Provide the (X, Y) coordinate of the cell's center where the given text is located.  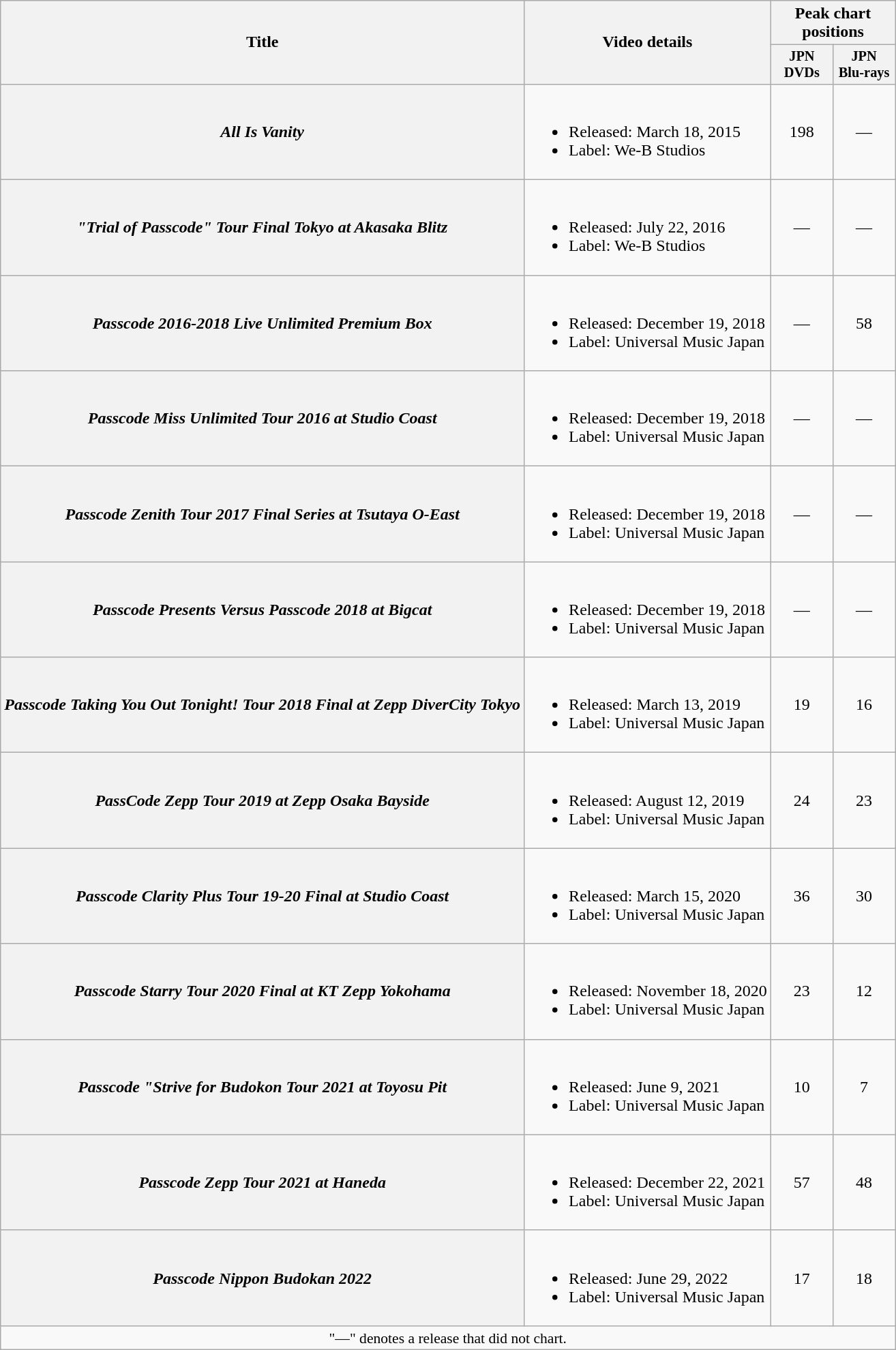
Passcode Zenith Tour 2017 Final Series at Tsutaya O-East (263, 514)
JPNBlu-rays (863, 65)
Released: March 13, 2019Label: Universal Music Japan (648, 705)
Released: June 9, 2021Label: Universal Music Japan (648, 1087)
19 (802, 705)
"Trial of Passcode" Tour Final Tokyo at Akasaka Blitz (263, 228)
Passcode "Strive for Budokon Tour 2021 at Toyosu Pit (263, 1087)
Passcode Zepp Tour 2021 at Haneda (263, 1182)
58 (863, 323)
Passcode Clarity Plus Tour 19-20 Final at Studio Coast (263, 896)
Released: March 15, 2020Label: Universal Music Japan (648, 896)
Released: November 18, 2020Label: Universal Music Japan (648, 991)
18 (863, 1278)
12 (863, 991)
Released: March 18, 2015Label: We-B Studios (648, 132)
Title (263, 42)
Peak chart positions (833, 23)
JPNDVDs (802, 65)
PassCode Zepp Tour 2019 at Zepp Osaka Bayside (263, 800)
Released: August 12, 2019Label: Universal Music Japan (648, 800)
Passcode 2016-2018 Live Unlimited Premium Box (263, 323)
Passcode Starry Tour 2020 Final at KT Zepp Yokohama (263, 991)
Passcode Taking You Out Tonight! Tour 2018 Final at Zepp DiverCity Tokyo (263, 705)
36 (802, 896)
Released: June 29, 2022Label: Universal Music Japan (648, 1278)
Passcode Nippon Budokan 2022 (263, 1278)
17 (802, 1278)
Passcode Presents Versus Passcode 2018 at Bigcat (263, 610)
48 (863, 1182)
All Is Vanity (263, 132)
Video details (648, 42)
Released: July 22, 2016Label: We-B Studios (648, 228)
7 (863, 1087)
30 (863, 896)
10 (802, 1087)
57 (802, 1182)
24 (802, 800)
Released: December 22, 2021Label: Universal Music Japan (648, 1182)
"—" denotes a release that did not chart. (448, 1338)
16 (863, 705)
198 (802, 132)
Passcode Miss Unlimited Tour 2016 at Studio Coast (263, 419)
